Locate the cell with the specified text and output its [X, Y] center coordinate. 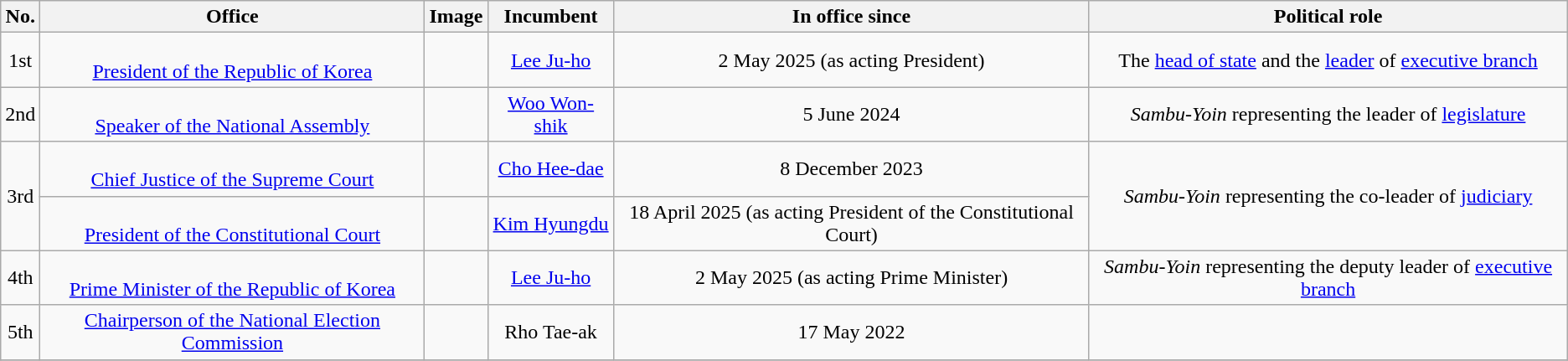
Chief Justice of the Supreme Court [233, 169]
Chairperson of the National Election Commission [233, 332]
2 May 2025 (as acting Prime Minister) [851, 278]
The head of state and the leader of executive branch [1328, 60]
Political role [1328, 17]
Cho Hee-dae [551, 169]
Rho Tae-ak [551, 332]
President of the Republic of Korea [233, 60]
No. [20, 17]
Sambu-Yoin representing the co-leader of judiciary [1328, 196]
Image [456, 17]
President of the Constitutional Court [233, 223]
Sambu-Yoin representing the leader of legislature [1328, 114]
5 June 2024 [851, 114]
2nd [20, 114]
3rd [20, 196]
Speaker of the National Assembly [233, 114]
Office [233, 17]
8 December 2023 [851, 169]
2 May 2025 (as acting President) [851, 60]
1st [20, 60]
Woo Won-shik [551, 114]
Sambu-Yoin representing the deputy leader of executive branch [1328, 278]
In office since [851, 17]
Kim Hyungdu [551, 223]
18 April 2025 (as acting President of the Constitutional Court) [851, 223]
Incumbent [551, 17]
Prime Minister of the Republic of Korea [233, 278]
5th [20, 332]
4th [20, 278]
17 May 2022 [851, 332]
